Return (X, Y) of the center of cell containing provided text 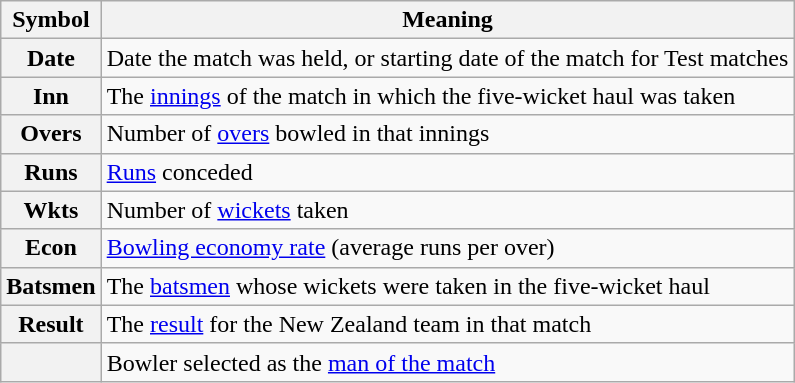
Meaning (448, 20)
The result for the New Zealand team in that match (448, 324)
Runs conceded (448, 172)
Bowling economy rate (average runs per over) (448, 248)
Inn (51, 96)
Overs (51, 134)
Wkts (51, 210)
The innings of the match in which the five-wicket haul was taken (448, 96)
Symbol (51, 20)
Result (51, 324)
Runs (51, 172)
Econ (51, 248)
Number of overs bowled in that innings (448, 134)
Number of wickets taken (448, 210)
The batsmen whose wickets were taken in the five-wicket haul (448, 286)
Date (51, 58)
Batsmen (51, 286)
Bowler selected as the man of the match (448, 362)
Date the match was held, or starting date of the match for Test matches (448, 58)
